Output the [X, Y] coordinate of the center of the cell containing the given text.  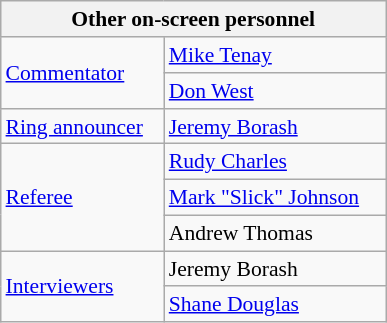
Ring announcer [82, 126]
Mike Tenay [275, 55]
Other on-screen personnel [194, 19]
Rudy Charles [275, 162]
Andrew Thomas [275, 233]
Shane Douglas [275, 304]
Don West [275, 91]
Mark "Slick" Johnson [275, 197]
Referee [82, 198]
Commentator [82, 72]
Interviewers [82, 286]
